Find where the given text appears and provide that cell's center as (x, y) coordinate. 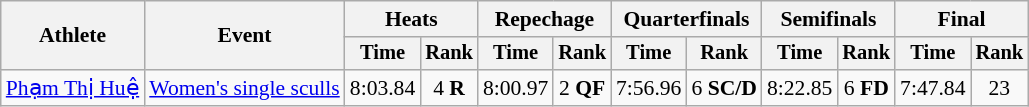
23 (1000, 88)
8:03.84 (382, 88)
2 QF (582, 88)
Repechage (544, 19)
Event (244, 36)
8:22.85 (800, 88)
4 R (449, 88)
7:56.96 (648, 88)
7:47.84 (932, 88)
Women's single sculls (244, 88)
Semifinals (828, 19)
8:00.97 (516, 88)
Heats (412, 19)
Final (962, 19)
6 FD (866, 88)
Phạm Thị Huệ (72, 88)
Quarterfinals (686, 19)
6 SC/D (724, 88)
Athlete (72, 36)
